From the cell containing the given text, extract its center point as [X, Y] coordinate. 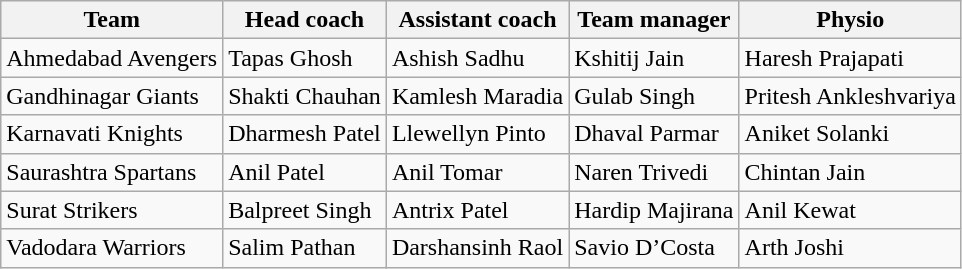
Saurashtra Spartans [112, 172]
Karnavati Knights [112, 134]
Aniket Solanki [850, 134]
Gulab Singh [654, 96]
Haresh Prajapati [850, 58]
Ahmedabad Avengers [112, 58]
Ashish Sadhu [477, 58]
Chintan Jain [850, 172]
Tapas Ghosh [305, 58]
Savio D’Costa [654, 248]
Physio [850, 20]
Kshitij Jain [654, 58]
Anil Patel [305, 172]
Anil Tomar [477, 172]
Head coach [305, 20]
Darshansinh Raol [477, 248]
Assistant coach [477, 20]
Anil Kewat [850, 210]
Pritesh Ankleshvariya [850, 96]
Dhaval Parmar [654, 134]
Shakti Chauhan [305, 96]
Surat Strikers [112, 210]
Hardip Majirana [654, 210]
Balpreet Singh [305, 210]
Gandhinagar Giants [112, 96]
Team [112, 20]
Vadodara Warriors [112, 248]
Dharmesh Patel [305, 134]
Kamlesh Maradia [477, 96]
Naren Trivedi [654, 172]
Arth Joshi [850, 248]
Team manager [654, 20]
Salim Pathan [305, 248]
Llewellyn Pinto [477, 134]
Antrix Patel [477, 210]
